Provide the (X, Y) coordinate of the cell's center where the given text is located.  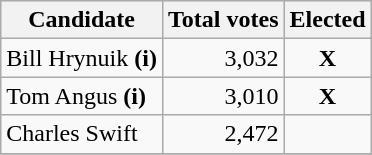
3,010 (223, 96)
Tom Angus (i) (82, 96)
Elected (328, 20)
2,472 (223, 134)
3,032 (223, 58)
Charles Swift (82, 134)
Bill Hrynuik (i) (82, 58)
Candidate (82, 20)
Total votes (223, 20)
